Capture the cell that displays the provided text and extract its (X, Y) central coordinate. 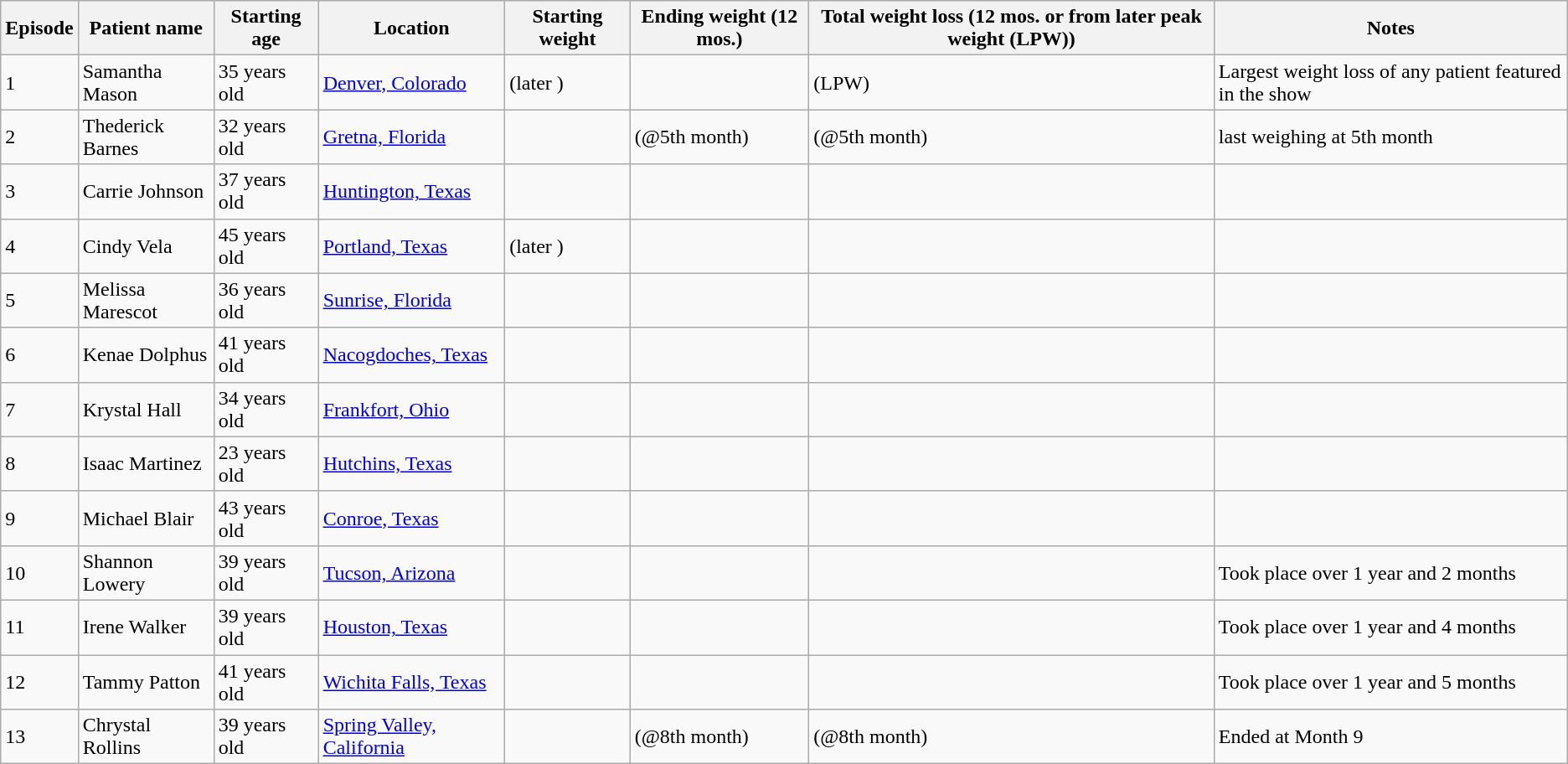
5 (39, 300)
35 years old (266, 82)
Isaac Martinez (146, 464)
37 years old (266, 191)
12 (39, 682)
36 years old (266, 300)
Patient name (146, 28)
8 (39, 464)
Starting weight (568, 28)
Denver, Colorado (412, 82)
Shannon Lowery (146, 573)
Michael Blair (146, 518)
Carrie Johnson (146, 191)
Gretna, Florida (412, 137)
Chrystal Rollins (146, 737)
45 years old (266, 246)
43 years old (266, 518)
Portland, Texas (412, 246)
Melissa Marescot (146, 300)
Kenae Dolphus (146, 355)
7 (39, 409)
Cindy Vela (146, 246)
(LPW) (1012, 82)
Houston, Texas (412, 627)
11 (39, 627)
Samantha Mason (146, 82)
last weighing at 5th month (1390, 137)
Conroe, Texas (412, 518)
Took place over 1 year and 2 months (1390, 573)
Wichita Falls, Texas (412, 682)
4 (39, 246)
Ending weight (12 mos.) (720, 28)
Took place over 1 year and 4 months (1390, 627)
Krystal Hall (146, 409)
3 (39, 191)
Tucson, Arizona (412, 573)
Spring Valley, California (412, 737)
9 (39, 518)
Huntington, Texas (412, 191)
Hutchins, Texas (412, 464)
Location (412, 28)
10 (39, 573)
34 years old (266, 409)
23 years old (266, 464)
1 (39, 82)
Frankfort, Ohio (412, 409)
Tammy Patton (146, 682)
Thederick Barnes (146, 137)
6 (39, 355)
Largest weight loss of any patient featured in the show (1390, 82)
Sunrise, Florida (412, 300)
Episode (39, 28)
32 years old (266, 137)
Took place over 1 year and 5 months (1390, 682)
Notes (1390, 28)
13 (39, 737)
Starting age (266, 28)
Irene Walker (146, 627)
Nacogdoches, Texas (412, 355)
Ended at Month 9 (1390, 737)
Total weight loss (12 mos. or from later peak weight (LPW)) (1012, 28)
2 (39, 137)
